Return (x, y) of the center of cell containing provided text 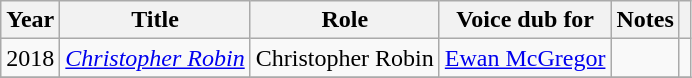
Voice dub for (525, 20)
Ewan McGregor (525, 58)
Notes (645, 20)
Role (344, 20)
2018 (30, 58)
Year (30, 20)
Title (155, 20)
